For the text-containing cell, return its midpoint in [x, y] coordinate format. 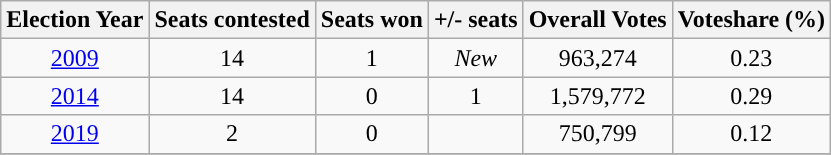
2014 [75, 96]
Election Year [75, 20]
963,274 [598, 58]
Seats won [372, 20]
0.23 [751, 58]
Seats contested [232, 20]
2019 [75, 134]
2 [232, 134]
750,799 [598, 134]
+/- seats [476, 20]
1,579,772 [598, 96]
Overall Votes [598, 20]
New [476, 58]
0.29 [751, 96]
Voteshare (%) [751, 20]
2009 [75, 58]
0.12 [751, 134]
